Output the (X, Y) coordinate of the center of the cell containing the given text.  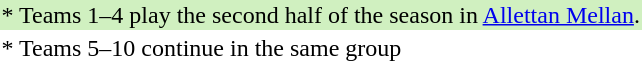
* Teams 1–4 play the second half of the season in Allettan Mellan. (320, 15)
